Return (x, y) of the center of cell containing provided text 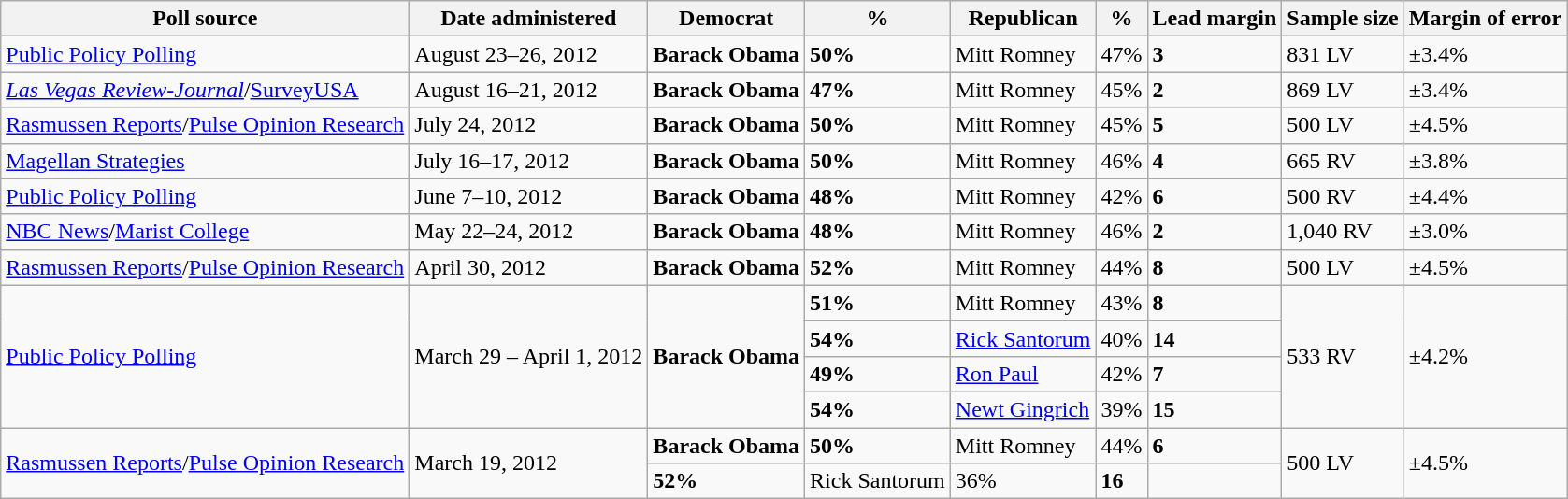
Democrat (726, 19)
665 RV (1343, 161)
±3.0% (1485, 232)
3 (1215, 54)
39% (1122, 409)
Republican (1023, 19)
36% (1023, 481)
April 30, 2012 (529, 267)
May 22–24, 2012 (529, 232)
Lead margin (1215, 19)
533 RV (1343, 356)
500 RV (1343, 196)
40% (1122, 338)
16 (1122, 481)
Date administered (529, 19)
August 23–26, 2012 (529, 54)
March 19, 2012 (529, 463)
49% (878, 374)
June 7–10, 2012 (529, 196)
Margin of error (1485, 19)
Las Vegas Review-Journal/SurveyUSA (206, 90)
831 LV (1343, 54)
August 16–21, 2012 (529, 90)
Sample size (1343, 19)
Newt Gingrich (1023, 409)
July 16–17, 2012 (529, 161)
869 LV (1343, 90)
1,040 RV (1343, 232)
15 (1215, 409)
4 (1215, 161)
±4.4% (1485, 196)
5 (1215, 125)
July 24, 2012 (529, 125)
±3.8% (1485, 161)
±4.2% (1485, 356)
51% (878, 303)
43% (1122, 303)
NBC News/Marist College (206, 232)
14 (1215, 338)
Ron Paul (1023, 374)
Poll source (206, 19)
7 (1215, 374)
March 29 – April 1, 2012 (529, 356)
Magellan Strategies (206, 161)
